Locate the cell with the specified text and output its [X, Y] center coordinate. 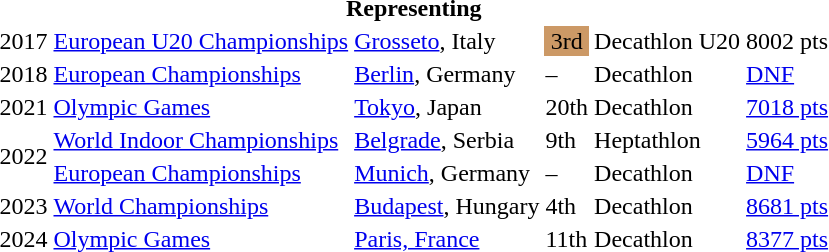
World Indoor Championships [201, 140]
Budapest, Hungary [447, 206]
20th [567, 107]
European U20 Championships [201, 41]
World Championships [201, 206]
Olympic Games [201, 107]
9th [567, 140]
3rd [567, 41]
Heptathlon [668, 140]
Tokyo, Japan [447, 107]
Decathlon U20 [668, 41]
Berlin, Germany [447, 74]
Munich, Germany [447, 173]
4th [567, 206]
Belgrade, Serbia [447, 140]
Grosseto, Italy [447, 41]
